Scan for the cell matching the given text and deliver its [X, Y] coordinate at center. 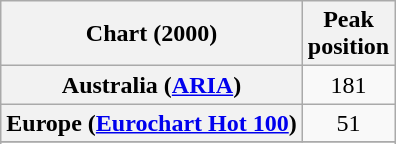
Europe (Eurochart Hot 100) [152, 123]
Australia (ARIA) [152, 85]
181 [348, 85]
Chart (2000) [152, 34]
Peakposition [348, 34]
51 [348, 123]
